Extract the (X, Y) coordinate from the center of the cell holding the provided text.  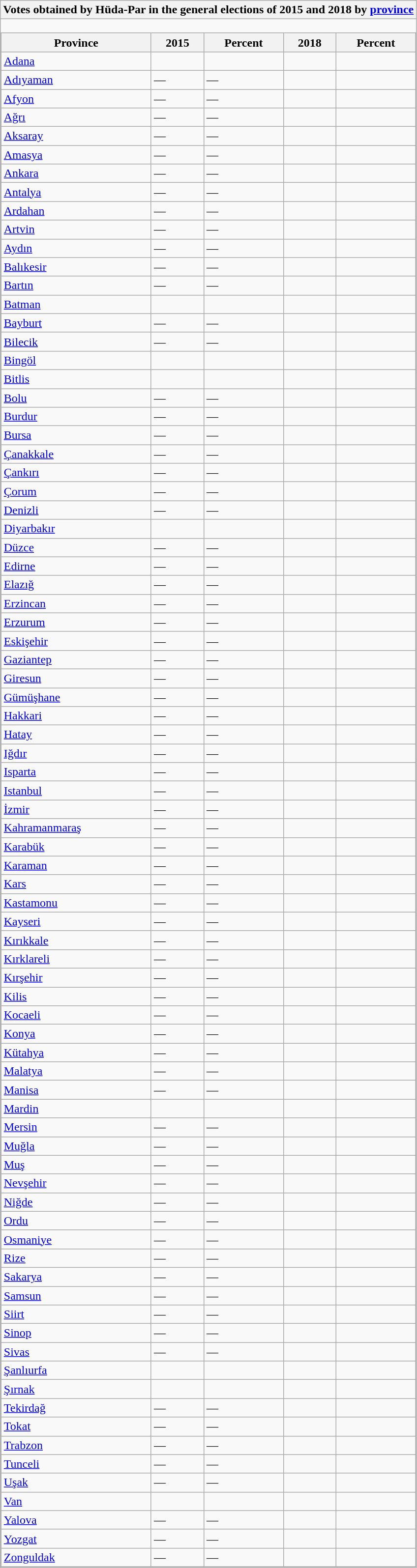
Iğdır (76, 753)
Votes obtained by Hüda-Par in the general elections of 2015 and 2018 by province (208, 10)
Amasya (76, 155)
Kilis (76, 996)
Diyarbakır (76, 529)
Batman (76, 304)
Karaman (76, 865)
Burdur (76, 417)
Antalya (76, 192)
Çankırı (76, 473)
Mardin (76, 1109)
Kastamonu (76, 903)
Sivas (76, 1352)
Erzurum (76, 622)
İzmir (76, 809)
Adıyaman (76, 80)
Denizli (76, 510)
Bolu (76, 398)
Çanakkale (76, 454)
Sakarya (76, 1277)
Muğla (76, 1146)
Manisa (76, 1090)
Muş (76, 1165)
Tokat (76, 1426)
Bitlis (76, 379)
Kırşehir (76, 977)
Kayseri (76, 921)
Siirt (76, 1314)
Yalova (76, 1520)
Eskişehir (76, 641)
Osmaniye (76, 1239)
Kırklareli (76, 959)
Erzincan (76, 603)
Aydın (76, 248)
Gümüşhane (76, 697)
Bingöl (76, 360)
Afyon (76, 99)
2018 (310, 42)
Bursa (76, 435)
Aksaray (76, 136)
Rize (76, 1258)
Nevşehir (76, 1183)
Elazığ (76, 585)
Zonguldak (76, 1557)
Ankara (76, 173)
Mersin (76, 1127)
Hatay (76, 735)
Adana (76, 61)
Şanlıurfa (76, 1370)
Karabük (76, 847)
Bartın (76, 285)
Yozgat (76, 1539)
Province (76, 42)
Kütahya (76, 1053)
Ordu (76, 1221)
Hakkari (76, 716)
Ağrı (76, 117)
Sinop (76, 1333)
Trabzon (76, 1445)
Ardahan (76, 211)
Uşak (76, 1482)
Şırnak (76, 1389)
Kars (76, 884)
Niğde (76, 1202)
Edirne (76, 566)
Van (76, 1501)
Tekirdağ (76, 1408)
Samsun (76, 1296)
Istanbul (76, 791)
Çorum (76, 491)
Artvin (76, 229)
Bayburt (76, 323)
Kahramanmaraş (76, 828)
Düzce (76, 547)
Giresun (76, 678)
Kırıkkale (76, 940)
Malatya (76, 1071)
Kocaeli (76, 1015)
Gaziantep (76, 659)
Bilecik (76, 342)
Tunceli (76, 1464)
Konya (76, 1034)
Isparta (76, 772)
Balıkesir (76, 267)
2015 (177, 42)
